Pinpoint the cell where the given text exists, returning its (x, y) midpoint coordinate. 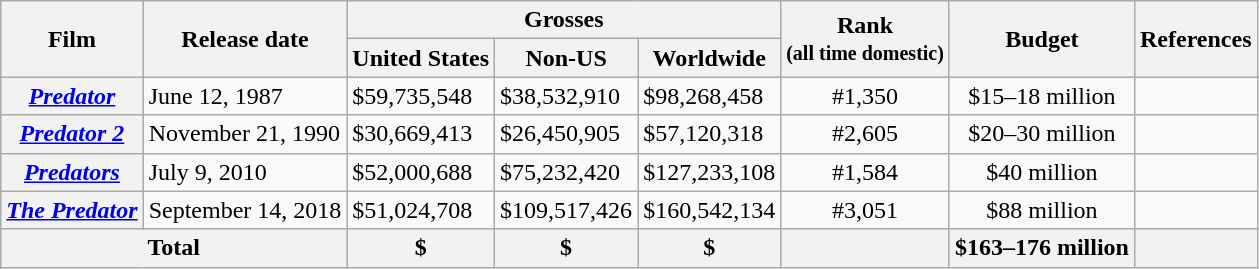
Budget (1042, 39)
Worldwide (710, 58)
$38,532,910 (566, 96)
$163–176 million (1042, 248)
United States (421, 58)
$57,120,318 (710, 134)
June 12, 1987 (245, 96)
$52,000,688 (421, 172)
Film (72, 39)
Non-US (566, 58)
$26,450,905 (566, 134)
Predators (72, 172)
The Predator (72, 210)
Grosses (564, 20)
$59,735,548 (421, 96)
Total (174, 248)
$51,024,708 (421, 210)
References (1196, 39)
Rank (all time domestic) (866, 39)
$75,232,420 (566, 172)
#1,350 (866, 96)
$88 million (1042, 210)
Predator (72, 96)
$127,233,108 (710, 172)
November 21, 1990 (245, 134)
$40 million (1042, 172)
#1,584 (866, 172)
$98,268,458 (710, 96)
Release date (245, 39)
July 9, 2010 (245, 172)
Predator 2 (72, 134)
#3,051 (866, 210)
$160,542,134 (710, 210)
$15–18 million (1042, 96)
$30,669,413 (421, 134)
$20–30 million (1042, 134)
#2,605 (866, 134)
September 14, 2018 (245, 210)
$109,517,426 (566, 210)
